Search for the cell housing the specified text and yield its [X, Y] center coordinate. 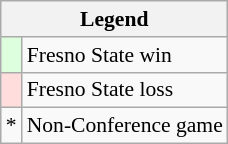
Legend [114, 19]
* [12, 126]
Non-Conference game [125, 126]
Fresno State win [125, 55]
Fresno State loss [125, 90]
